Return [X, Y] of the center of cell containing provided text 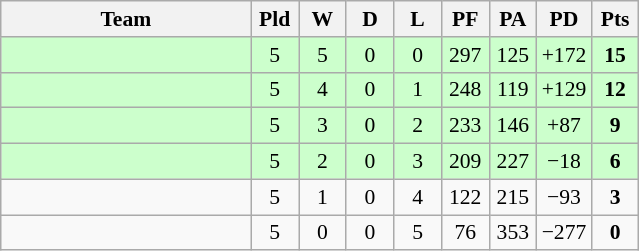
+129 [564, 90]
Team [126, 19]
L [418, 19]
6 [615, 162]
76 [465, 233]
146 [513, 126]
233 [465, 126]
15 [615, 55]
125 [513, 55]
209 [465, 162]
D [370, 19]
215 [513, 197]
+172 [564, 55]
297 [465, 55]
Pld [275, 19]
227 [513, 162]
353 [513, 233]
9 [615, 126]
W [322, 19]
−93 [564, 197]
Pts [615, 19]
−277 [564, 233]
−18 [564, 162]
248 [465, 90]
PF [465, 19]
+87 [564, 126]
122 [465, 197]
12 [615, 90]
PA [513, 19]
PD [564, 19]
119 [513, 90]
